Search for the cell housing the specified text and yield its (X, Y) center coordinate. 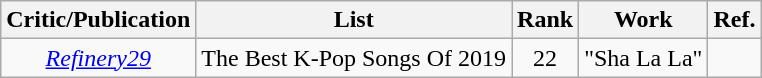
Ref. (734, 20)
Critic/Publication (98, 20)
22 (546, 58)
The Best K-Pop Songs Of 2019 (354, 58)
"Sha La La" (644, 58)
Work (644, 20)
Rank (546, 20)
Refinery29 (98, 58)
List (354, 20)
